For the text-containing cell, return its midpoint in (x, y) coordinate format. 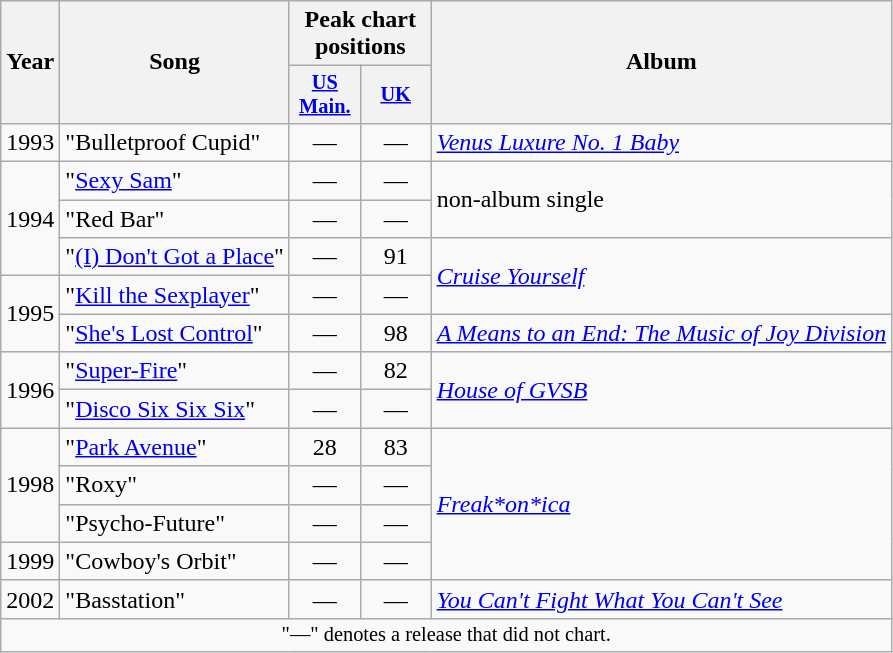
"—" denotes a release that did not chart. (446, 635)
1993 (30, 142)
Album (662, 62)
1995 (30, 314)
"Bulletproof Cupid" (175, 142)
1994 (30, 219)
Year (30, 62)
You Can't Fight What You Can't See (662, 599)
A Means to an End: The Music of Joy Division (662, 333)
USMain. (324, 95)
1996 (30, 390)
"Basstation" (175, 599)
Peak chart positions (360, 34)
"She's Lost Control" (175, 333)
"Kill the Sexplayer" (175, 295)
2002 (30, 599)
82 (396, 371)
"Disco Six Six Six" (175, 409)
1998 (30, 485)
"Roxy" (175, 485)
91 (396, 257)
"Park Avenue" (175, 447)
"(I) Don't Got a Place" (175, 257)
Song (175, 62)
"Red Bar" (175, 219)
Cruise Yourself (662, 276)
"Sexy Sam" (175, 181)
Freak*on*ica (662, 504)
UK (396, 95)
"Psycho-Future" (175, 523)
Venus Luxure No. 1 Baby (662, 142)
non-album single (662, 200)
28 (324, 447)
"Cowboy's Orbit" (175, 561)
83 (396, 447)
98 (396, 333)
House of GVSB (662, 390)
1999 (30, 561)
"Super-Fire" (175, 371)
